Provide the (X, Y) coordinate of the cell's center where the given text is located.  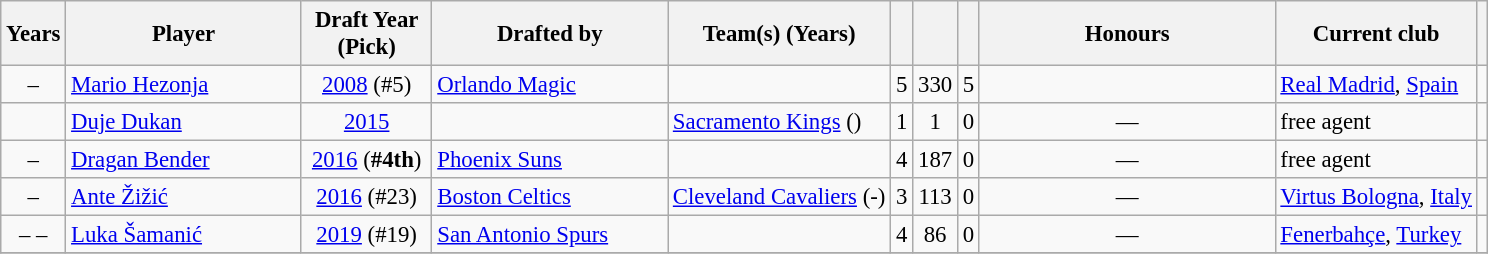
Team(s) (Years) (780, 34)
2008 (#5) (366, 85)
2016 (#23) (366, 197)
2019 (#19) (366, 235)
330 (936, 85)
Current club (1376, 34)
San Antonio Spurs (550, 235)
Fenerbahçe, Turkey (1376, 235)
Duje Dukan (184, 122)
Honours (1127, 34)
Dragan Bender (184, 160)
2015 (366, 122)
Player (184, 34)
3 (902, 197)
Ante Žižić (184, 197)
86 (936, 235)
Virtus Bologna, Italy (1376, 197)
Drafted by (550, 34)
Luka Šamanić (184, 235)
– – (34, 235)
Draft Year (Pick) (366, 34)
2016 (#4th) (366, 160)
Phoenix Suns (550, 160)
Cleveland Cavaliers (-) (780, 197)
113 (936, 197)
Real Madrid, Spain (1376, 85)
Years (34, 34)
Sacramento Kings () (780, 122)
Mario Hezonja (184, 85)
187 (936, 160)
Orlando Magic (550, 85)
Boston Celtics (550, 197)
